Return the [X, Y] coordinate for the center point of the cell that contains the specified text.  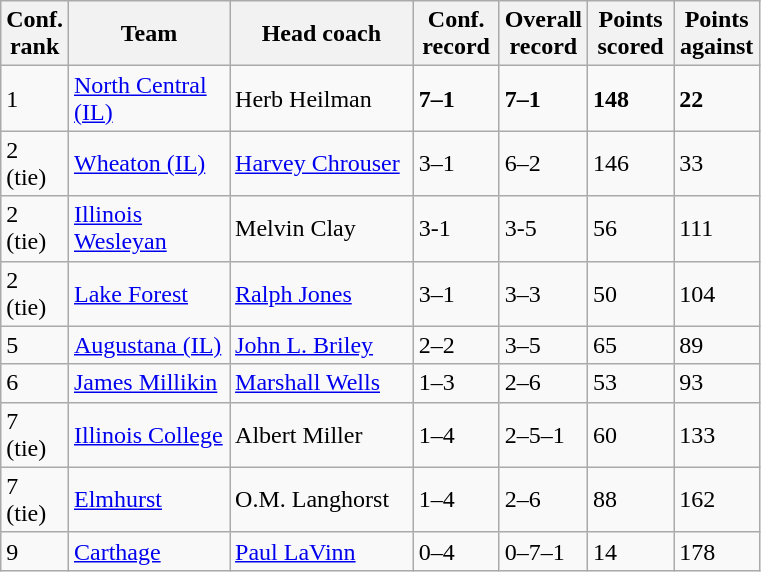
2–2 [456, 345]
111 [717, 228]
North Central (IL) [148, 98]
Illinois College [148, 434]
Team [148, 34]
Illinois Wesleyan [148, 228]
0–7–1 [543, 551]
Paul LaVinn [322, 551]
3-1 [456, 228]
Marshall Wells [322, 383]
104 [717, 294]
Overall record [543, 34]
Ralph Jones [322, 294]
60 [631, 434]
Conf. record [456, 34]
Melvin Clay [322, 228]
1 [35, 98]
0–4 [456, 551]
148 [631, 98]
Carthage [148, 551]
John L. Briley [322, 345]
14 [631, 551]
O.M. Langhorst [322, 500]
53 [631, 383]
Albert Miller [322, 434]
James Millikin [148, 383]
3-5 [543, 228]
93 [717, 383]
33 [717, 164]
9 [35, 551]
Augustana (IL) [148, 345]
3–5 [543, 345]
133 [717, 434]
22 [717, 98]
178 [717, 551]
88 [631, 500]
Harvey Chrouser [322, 164]
3–3 [543, 294]
Points against [717, 34]
89 [717, 345]
Wheaton (IL) [148, 164]
5 [35, 345]
6 [35, 383]
Head coach [322, 34]
Herb Heilman [322, 98]
Points scored [631, 34]
Lake Forest [148, 294]
Elmhurst [148, 500]
162 [717, 500]
1–3 [456, 383]
146 [631, 164]
6–2 [543, 164]
65 [631, 345]
2–5–1 [543, 434]
Conf. rank [35, 34]
56 [631, 228]
50 [631, 294]
